Output the (X, Y) coordinate of the center of the cell containing the given text.  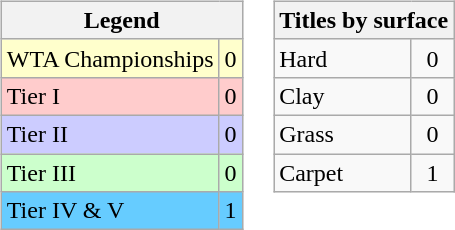
Legend (122, 20)
Tier III (110, 173)
Tier IV & V (110, 211)
Clay (343, 96)
Tier II (110, 134)
Hard (343, 58)
WTA Championships (110, 58)
Carpet (343, 173)
Titles by surface (364, 20)
Grass (343, 134)
Tier I (110, 96)
